Locate the cell with the specified text and output its (X, Y) center coordinate. 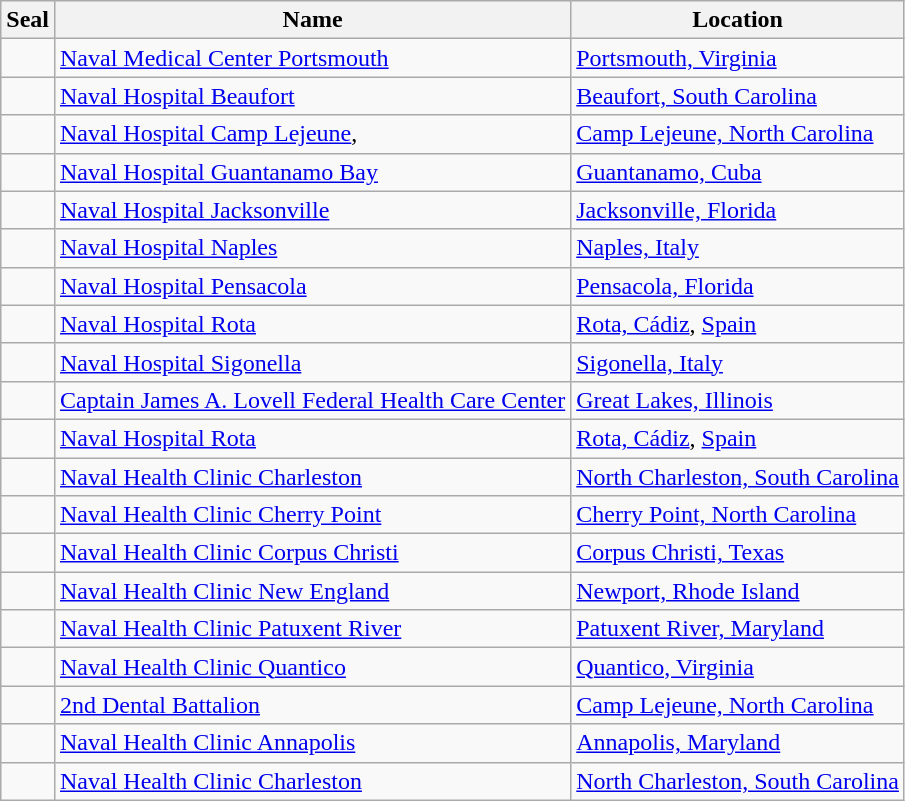
Sigonella, Italy (738, 362)
Seal (28, 20)
Great Lakes, Illinois (738, 400)
Captain James A. Lovell Federal Health Care Center (312, 400)
Naval Hospital Sigonella (312, 362)
Beaufort, South Carolina (738, 96)
Naval Health Clinic Corpus Christi (312, 553)
Pensacola, Florida (738, 286)
Name (312, 20)
Newport, Rhode Island (738, 591)
Naval Hospital Pensacola (312, 286)
Naval Hospital Camp Lejeune, (312, 134)
Portsmouth, Virginia (738, 58)
Cherry Point, North Carolina (738, 515)
Quantico, Virginia (738, 667)
Jacksonville, Florida (738, 210)
Naval Hospital Naples (312, 248)
Annapolis, Maryland (738, 743)
Naval Health Clinic New England (312, 591)
Naval Hospital Guantanamo Bay (312, 172)
Naval Health Clinic Quantico (312, 667)
Naval Health Clinic Patuxent River (312, 629)
Naval Hospital Beaufort (312, 96)
Naples, Italy (738, 248)
Location (738, 20)
Naval Health Clinic Annapolis (312, 743)
Naval Medical Center Portsmouth (312, 58)
Guantanamo, Cuba (738, 172)
Corpus Christi, Texas (738, 553)
Naval Health Clinic Cherry Point (312, 515)
Naval Hospital Jacksonville (312, 210)
Patuxent River, Maryland (738, 629)
2nd Dental Battalion (312, 705)
